Return [x, y] of the center of cell containing provided text 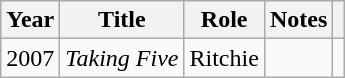
Year [30, 20]
Role [224, 20]
Notes [298, 20]
Ritchie [224, 58]
2007 [30, 58]
Taking Five [122, 58]
Title [122, 20]
